Find where the given text appears and provide that cell's center as [X, Y] coordinate. 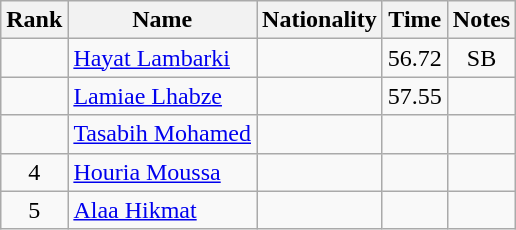
Lamiae Lhabze [162, 96]
Alaa Hikmat [162, 210]
57.55 [414, 96]
Nationality [320, 20]
5 [34, 210]
SB [481, 58]
Name [162, 20]
4 [34, 172]
Notes [481, 20]
Time [414, 20]
Tasabih Mohamed [162, 134]
Hayat Lambarki [162, 58]
Houria Moussa [162, 172]
Rank [34, 20]
56.72 [414, 58]
